Scan for the cell matching the given text and deliver its [x, y] coordinate at center. 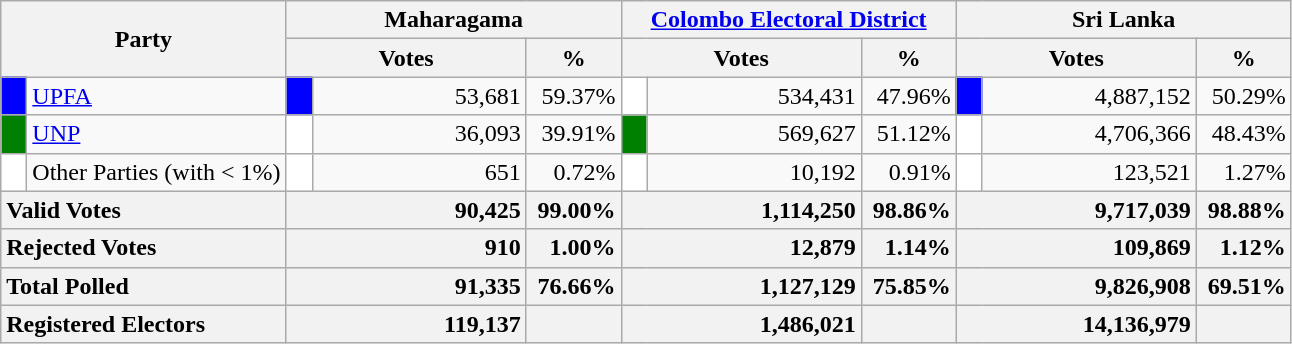
91,335 [406, 286]
651 [419, 172]
1.12% [1244, 248]
9,826,908 [1076, 286]
Other Parties (with < 1%) [156, 172]
53,681 [419, 96]
1,486,021 [741, 324]
36,093 [419, 134]
1.14% [908, 248]
75.85% [908, 286]
1.00% [574, 248]
10,192 [754, 172]
14,136,979 [1076, 324]
Valid Votes [144, 210]
9,717,039 [1076, 210]
12,879 [741, 248]
99.00% [574, 210]
534,431 [754, 96]
98.86% [908, 210]
UNP [156, 134]
4,887,152 [1089, 96]
48.43% [1244, 134]
59.37% [574, 96]
76.66% [574, 286]
123,521 [1089, 172]
0.72% [574, 172]
910 [406, 248]
51.12% [908, 134]
109,869 [1076, 248]
UPFA [156, 96]
Rejected Votes [144, 248]
98.88% [1244, 210]
0.91% [908, 172]
Maharagama [454, 20]
569,627 [754, 134]
39.91% [574, 134]
119,137 [406, 324]
Total Polled [144, 286]
Party [144, 39]
69.51% [1244, 286]
1,114,250 [741, 210]
4,706,366 [1089, 134]
Sri Lanka [1124, 20]
50.29% [1244, 96]
1,127,129 [741, 286]
90,425 [406, 210]
Registered Electors [144, 324]
47.96% [908, 96]
Colombo Electoral District [788, 20]
1.27% [1244, 172]
